Locate the cell with the specified text and output its (x, y) center coordinate. 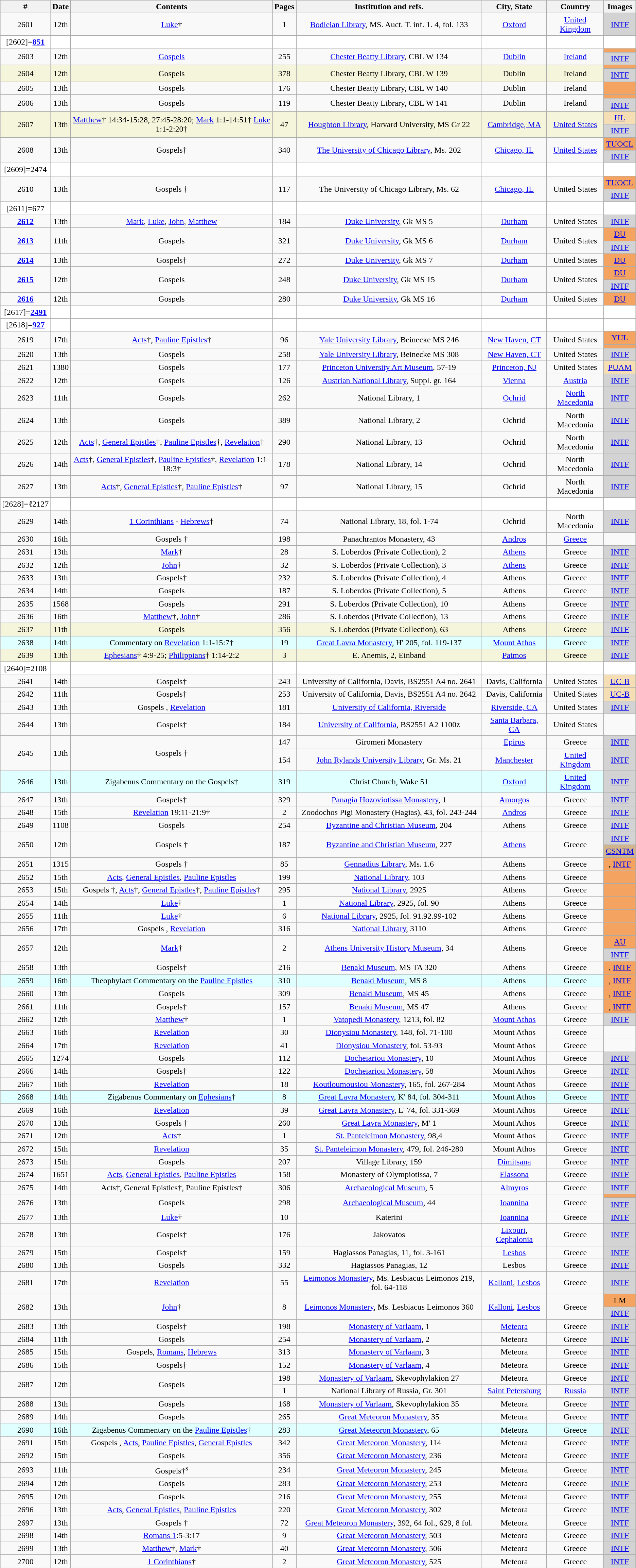
2657 (25, 948)
Monastery of Olympiotissa, 7 (389, 1175)
S. Loberdos (Private Collection), 3 (389, 565)
[2640]=2108 (25, 668)
CSNTM (620, 851)
2614 (25, 260)
Manchester (514, 760)
2670 (25, 1123)
2694 (25, 1484)
Dionysiou Monastery, fol. 53-93 (389, 1045)
157 (284, 1006)
1380 (60, 368)
LM (620, 1300)
Great Meteoron Monastery, 35 (389, 1417)
Bodleian Library, MS. Auct. T. inf. 1. 4, fol. 133 (389, 24)
Great Meteoron Monastery, 114 (389, 1443)
47 (284, 124)
Gennadius Library, Ms. 1.6 (389, 864)
Chester Beatty Library, CBL W 139 (389, 73)
# (25, 7)
3 (284, 655)
2678 (25, 1235)
2608 (25, 150)
97 (284, 486)
PUAM (620, 368)
2690 (25, 1430)
Panachrantos Monastery, 43 (389, 539)
Benaki Museum, MS 47 (389, 1006)
112 (284, 1058)
Vienna (514, 380)
35 (284, 1149)
National Library, 3110 (389, 929)
340 (284, 150)
2620 (25, 355)
2634 (25, 591)
2676 (25, 1202)
Benaki Museum, MS 8 (389, 981)
Duke University, Gk MS 15 (389, 279)
342 (284, 1443)
2652 (25, 877)
2639 (25, 655)
2629 (25, 522)
Monastery of Varlaam, 4 (389, 1365)
Duke University, Gk MS 5 (389, 221)
Gospels, Romans, Hebrews (172, 1352)
2651 (25, 864)
Yale University Library, Beinecke MS 308 (389, 355)
329 (284, 799)
Matthew†, Mark† (172, 1548)
2660 (25, 993)
262 (284, 398)
Institution and refs. (389, 7)
National Library, 18, fol. 1-74 (389, 522)
39 (284, 1110)
2662 (25, 1019)
147 (284, 742)
Monastery of Varlaam, 1 (389, 1326)
272 (284, 260)
2659 (25, 981)
Matthew† 14:34-15:28, 27:45-28:20; Mark 1:1-14:51† Luke 1:1-2:20† (172, 124)
Village Library, 159 (389, 1162)
316 (284, 929)
Giromeri Monastery (389, 742)
122 (284, 1071)
Lixouri, Cephalonia (514, 1235)
[2617]=2491 (25, 312)
S. Loberdos (Private Collection), 4 (389, 578)
290 (284, 442)
Zigabenus Commentary on the Pauline Epistles† (172, 1430)
2663 (25, 1032)
28 (284, 552)
Patmos (514, 655)
Chester Beatty Library, CBL W 134 (389, 56)
Romans 1:5-3:17 (172, 1535)
291 (284, 603)
John Rylands University Library, Gr. Ms. 21 (389, 760)
Great Meteoron Monastery, 255 (389, 1497)
Monastery of Varlaam, Skevophylakion 35 (389, 1404)
309 (284, 993)
Monastery of Varlaam, Skevophylakion 27 (389, 1378)
2641 (25, 681)
National Library, 2925, fol. 90 (389, 903)
2696 (25, 1510)
Katerini (389, 1217)
Hagiassos Panagias, 12 (389, 1265)
Panagia Hozoviotissa Monastery, 1 (389, 799)
2613 (25, 241)
Leimonos Monastery, Ms. Lesbiacus Leimonos 219, fol. 64-118 (389, 1283)
321 (284, 241)
National Library, 103 (389, 877)
2604 (25, 73)
310 (284, 981)
[2628]=ℓ2127 (25, 504)
Byzantine and Christian Museum, 204 (389, 825)
2637 (25, 630)
City, State (514, 7)
Images (620, 7)
St. Panteleimon Monastery, 479, fol. 246-280 (389, 1149)
2669 (25, 1110)
2643 (25, 707)
258 (284, 355)
Hagiassos Panagias, 11, fol. 3-161 (389, 1252)
Matthew† (172, 1019)
Amorgos (514, 799)
126 (284, 380)
HL (620, 118)
The University of Chicago Library, Ms. 62 (389, 189)
Austrian National Library, Suppl. gr. 164 (389, 380)
85 (284, 864)
Leimonos Monastery, Ms. Lesbiacus Leimonos 360 (389, 1307)
2624 (25, 420)
295 (284, 890)
Benaki Museum, MS TA 320 (389, 968)
2656 (25, 929)
Ephesians† 4:9-25; Philippians† 1:14-2:2 (172, 655)
Mark, Luke, John, Matthew (172, 221)
Koutloumousiou Monastery, 165, fol. 267-284 (389, 1084)
378 (284, 73)
10 (284, 1217)
2648 (25, 812)
2606 (25, 103)
Monastery of Varlaam, 2 (389, 1339)
2601 (25, 24)
2627 (25, 486)
19 (284, 643)
University of California, Davis, BS2551 A4 no. 2642 (389, 694)
Byzantine and Christian Museum, 227 (389, 845)
2607 (25, 124)
National Library, 1 (389, 398)
1315 (60, 864)
2622 (25, 380)
Great Lavra Monastery, L' 74, fol. 331-369 (389, 1110)
18 (284, 1084)
2646 (25, 782)
Pages (284, 7)
248 (284, 279)
Dionysiou Monastery, 148, fol. 71-100 (389, 1032)
2649 (25, 825)
265 (284, 1417)
Great Meteoron Monastery, 245 (389, 1469)
Russia (576, 1391)
Yale University Library, Beinecke MS 246 (389, 339)
Austria (576, 380)
117 (284, 189)
Dimitsana (514, 1162)
Almyros (514, 1188)
2615 (25, 279)
YUL (620, 338)
152 (284, 1365)
1 Corinthians - Hebrews† (172, 522)
Christ Church, Wake 51 (389, 782)
Country (576, 7)
Great Meteoron Monastery, 253 (389, 1484)
2666 (25, 1071)
181 (284, 707)
National Library, 13 (389, 442)
Date (60, 7)
Great Meteoron Monastery, 392, 64 fol., 629, 8 fol. (389, 1522)
30 (284, 1032)
2675 (25, 1188)
2668 (25, 1097)
1274 (60, 1058)
177 (284, 368)
[2609]=2474 (25, 170)
2612 (25, 221)
2633 (25, 578)
2674 (25, 1175)
Great Lavra Monastery, H' 205, fol. 119-137 (389, 643)
178 (284, 464)
Cambridge, MA (514, 124)
260 (284, 1123)
2654 (25, 903)
2695 (25, 1497)
2685 (25, 1352)
Zoodochos Pigi Monastery (Hagias), 43, fol. 243-244 (389, 812)
253 (284, 694)
2686 (25, 1365)
Archaeological Museum, 44 (389, 1202)
280 (284, 299)
207 (284, 1162)
2700 (25, 1561)
Archaeological Museum, 5 (389, 1188)
Duke University, Gk MS 7 (389, 260)
2621 (25, 368)
National Library, 15 (389, 486)
Revelation 19:11-21:9† (172, 812)
S. Loberdos (Private Collection), 5 (389, 591)
E. Anemis, 2, Einband (389, 655)
Saint Petersburg (514, 1391)
Duke University, Gk MS 6 (389, 241)
Benaki Museum, MS 45 (389, 993)
2653 (25, 890)
Great Meteoron Monastery, 65 (389, 1430)
Jakovatos (389, 1235)
332 (284, 1265)
2635 (25, 603)
2661 (25, 1006)
Acts†, General Epistles†, Pauline Epistles†, Revelation† (172, 442)
2616 (25, 299)
389 (284, 420)
Vatopedi Monastery, 1213, fol. 82 (389, 1019)
1 Corinthians† (172, 1561)
2631 (25, 552)
2664 (25, 1045)
S. Loberdos (Private Collection), 13 (389, 617)
2623 (25, 398)
Gospels , Acts, Pauline Epistles, General Epistles (172, 1443)
National Library of Russia, Gr. 301 (389, 1391)
313 (284, 1352)
9 (284, 1535)
Athens University History Museum, 34 (389, 948)
Princeton University Art Museum, 57-19 (389, 368)
286 (284, 617)
2699 (25, 1548)
Riverside, CA (514, 707)
Docheiariou Monastery, 10 (389, 1058)
32 (284, 565)
298 (284, 1202)
Epirus (514, 742)
S. Loberdos (Private Collection), 10 (389, 603)
Houghton Library, Harvard University, MS Gr 22 (389, 124)
St. Panteleimon Monastery, 98,4 (389, 1136)
319 (284, 782)
Matthew†, John† (172, 617)
168 (284, 1404)
2638 (25, 643)
40 (284, 1548)
2687 (25, 1384)
Great Meteoron Monastery, 236 (389, 1455)
2630 (25, 539)
Chester Beatty Library, CBL W 140 (389, 88)
2610 (25, 189)
306 (284, 1188)
Great Lavra Monastery, K' 84, fol. 304-311 (389, 1097)
Great Meteoron Monastery, 302 (389, 1510)
Acts† (172, 1136)
University of California, BS2551 A2 1100z (389, 725)
2650 (25, 845)
255 (284, 56)
2682 (25, 1307)
Duke University, Gk MS 16 (389, 299)
[2611]=677 (25, 208)
[2602]=851 (25, 42)
41 (284, 1045)
55 (284, 1283)
Acts†, Pauline Epistles† (172, 339)
National Library, 2925 (389, 890)
Zigabenus Commentary on the Gospels† (172, 782)
2681 (25, 1283)
158 (284, 1175)
2688 (25, 1404)
2691 (25, 1443)
Chester Beatty Library, CBL W 141 (389, 103)
Commentary on Revelation 1:1-15:7† (172, 643)
2647 (25, 799)
National Library, 2925, fol. 91.92.99-102 (389, 916)
Docheiariou Monastery, 58 (389, 1071)
2632 (25, 565)
2667 (25, 1084)
2680 (25, 1265)
243 (284, 681)
6 (284, 916)
2658 (25, 968)
Great Lavra Monastery, M' 1 (389, 1123)
Santa Barbara, CA (514, 725)
2625 (25, 442)
1568 (60, 603)
1108 (60, 825)
National Library, 14 (389, 464)
2626 (25, 464)
Acts†, General Epistles†, Pauline Epistles†, Revelation 1:1-18:3† (172, 464)
2677 (25, 1217)
2683 (25, 1326)
199 (284, 877)
Gospels†s (172, 1469)
154 (284, 760)
2693 (25, 1469)
Contents (172, 7)
The University of Chicago Library, Ms. 202 (389, 150)
232 (284, 578)
Theophylact Commentary on the Pauline Epistles (172, 981)
2619 (25, 339)
2605 (25, 88)
2689 (25, 1417)
2665 (25, 1058)
72 (284, 1522)
[2618]=927 (25, 325)
2636 (25, 617)
2644 (25, 725)
234 (284, 1469)
National Library, 2 (389, 420)
Monastery of Varlaam, 3 (389, 1352)
Great Meteoron Monastery, 506 (389, 1548)
2603 (25, 56)
2655 (25, 916)
AU (620, 942)
Zigabenus Commentary on Ephesians† (172, 1097)
2671 (25, 1136)
96 (284, 339)
2697 (25, 1522)
159 (284, 1252)
2684 (25, 1339)
University of California, Davis, BS2551 A4 no. 2641 (389, 681)
2679 (25, 1252)
220 (284, 1510)
Gospels †, Acts†, General Epistles†, Pauline Epistles† (172, 890)
2645 (25, 753)
Great Meteoron Monastery, 525 (389, 1561)
119 (284, 103)
1651 (60, 1175)
Elassona (514, 1175)
2672 (25, 1149)
Princeton, NJ (514, 368)
University of California, Riverside (389, 707)
S. Loberdos (Private Collection), 63 (389, 630)
Great Meteoron Monastery, 503 (389, 1535)
2642 (25, 694)
2698 (25, 1535)
74 (284, 522)
2692 (25, 1455)
S. Loberdos (Private Collection), 2 (389, 552)
2673 (25, 1162)
